Determine the (X, Y) coordinate at the center of the cell enclosing the given text.  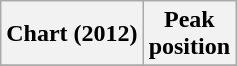
Chart (2012) (72, 34)
Peakposition (189, 34)
